For the text-containing cell, return its midpoint in [x, y] coordinate format. 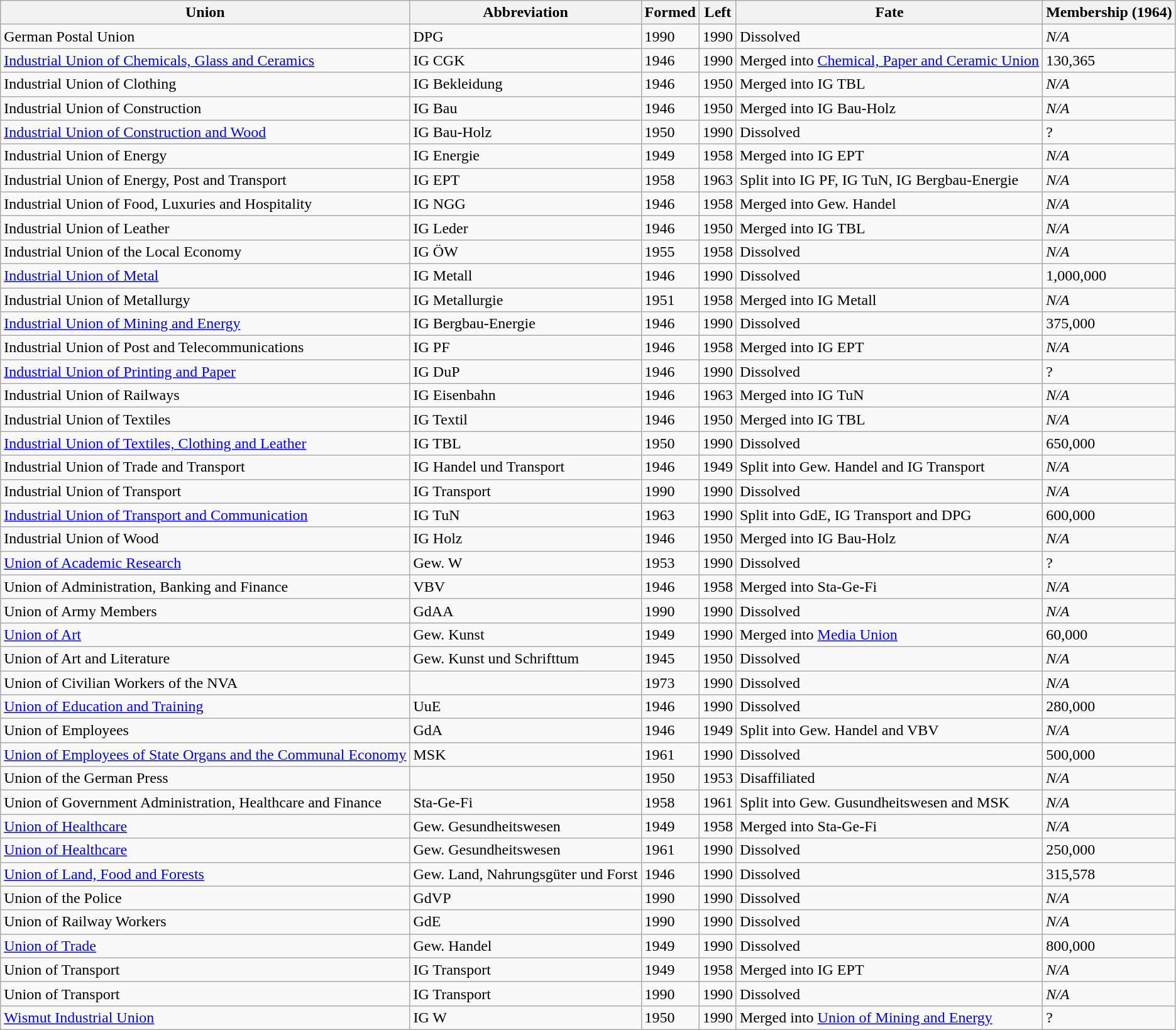
Merged into Gew. Handel [889, 204]
Union [205, 13]
1973 [670, 682]
800,000 [1109, 946]
Union of Art [205, 634]
Industrial Union of Metallurgy [205, 300]
Industrial Union of Mining and Energy [205, 324]
IG Holz [525, 539]
Industrial Union of the Local Economy [205, 252]
Industrial Union of Transport [205, 491]
Industrial Union of Post and Telecommunications [205, 348]
Union of Government Administration, Healthcare and Finance [205, 802]
Union of Art and Literature [205, 658]
Split into IG PF, IG TuN, IG Bergbau-Energie [889, 180]
Union of Academic Research [205, 563]
Union of the Police [205, 898]
Fate [889, 13]
GdE [525, 922]
IG CGK [525, 60]
600,000 [1109, 515]
Union of Trade [205, 946]
500,000 [1109, 755]
Industrial Union of Metal [205, 275]
DPG [525, 36]
1955 [670, 252]
Union of Land, Food and Forests [205, 874]
Union of Civilian Workers of the NVA [205, 682]
1945 [670, 658]
Industrial Union of Printing and Paper [205, 372]
Gew. Handel [525, 946]
Union of Employees [205, 731]
IG Energie [525, 156]
Union of Railway Workers [205, 922]
IG Bekleidung [525, 84]
Disaffiliated [889, 778]
IG ÖW [525, 252]
GdVP [525, 898]
Industrial Union of Construction and Wood [205, 132]
Abbreviation [525, 13]
Industrial Union of Energy, Post and Transport [205, 180]
Industrial Union of Textiles, Clothing and Leather [205, 443]
1951 [670, 300]
Industrial Union of Food, Luxuries and Hospitality [205, 204]
Industrial Union of Railways [205, 396]
Union of the German Press [205, 778]
IG Leder [525, 228]
250,000 [1109, 850]
IG Bau [525, 108]
Industrial Union of Transport and Communication [205, 515]
Split into Gew. Handel and VBV [889, 731]
Gew. Kunst [525, 634]
IG Handel und Transport [525, 467]
Merged into Union of Mining and Energy [889, 1017]
Split into GdE, IG Transport and DPG [889, 515]
GdAA [525, 611]
IG NGG [525, 204]
Industrial Union of Construction [205, 108]
315,578 [1109, 874]
IG EPT [525, 180]
130,365 [1109, 60]
VBV [525, 587]
IG Metallurgie [525, 300]
German Postal Union [205, 36]
IG DuP [525, 372]
IG Metall [525, 275]
IG W [525, 1017]
IG Eisenbahn [525, 396]
IG TuN [525, 515]
Merged into IG TuN [889, 396]
Industrial Union of Wood [205, 539]
Merged into Chemical, Paper and Ceramic Union [889, 60]
Sta-Ge-Fi [525, 802]
Wismut Industrial Union [205, 1017]
Industrial Union of Textiles [205, 419]
GdA [525, 731]
Industrial Union of Chemicals, Glass and Ceramics [205, 60]
Union of Army Members [205, 611]
Union of Employees of State Organs and the Communal Economy [205, 755]
60,000 [1109, 634]
Merged into IG Metall [889, 300]
375,000 [1109, 324]
UuE [525, 707]
Split into Gew. Gusundheitswesen and MSK [889, 802]
Industrial Union of Energy [205, 156]
280,000 [1109, 707]
Formed [670, 13]
1,000,000 [1109, 275]
650,000 [1109, 443]
Merged into Media Union [889, 634]
IG Bergbau-Energie [525, 324]
IG Bau-Holz [525, 132]
IG PF [525, 348]
Membership (1964) [1109, 13]
Split into Gew. Handel and IG Transport [889, 467]
Left [718, 13]
Gew. W [525, 563]
Union of Education and Training [205, 707]
Gew. Land, Nahrungsgüter und Forst [525, 874]
IG Textil [525, 419]
Industrial Union of Trade and Transport [205, 467]
Industrial Union of Clothing [205, 84]
Industrial Union of Leather [205, 228]
Gew. Kunst und Schrifttum [525, 658]
MSK [525, 755]
Union of Administration, Banking and Finance [205, 587]
IG TBL [525, 443]
